Identify which cell holds the provided text, then report its [x, y] central coordinate. 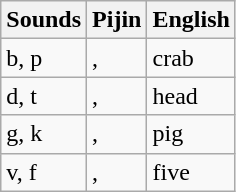
Pijin [117, 20]
b, p [44, 58]
head [191, 96]
English [191, 20]
pig [191, 134]
g, k [44, 134]
Sounds [44, 20]
v, f [44, 172]
d, t [44, 96]
five [191, 172]
crab [191, 58]
